Output the (X, Y) coordinate of the center of the cell containing the given text.  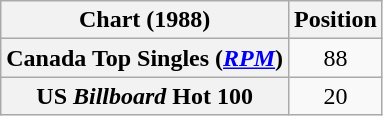
Chart (1988) (145, 20)
88 (336, 58)
20 (336, 96)
Position (336, 20)
Canada Top Singles (RPM) (145, 58)
US Billboard Hot 100 (145, 96)
